Extract the (x, y) coordinate from the center of the cell holding the provided text.  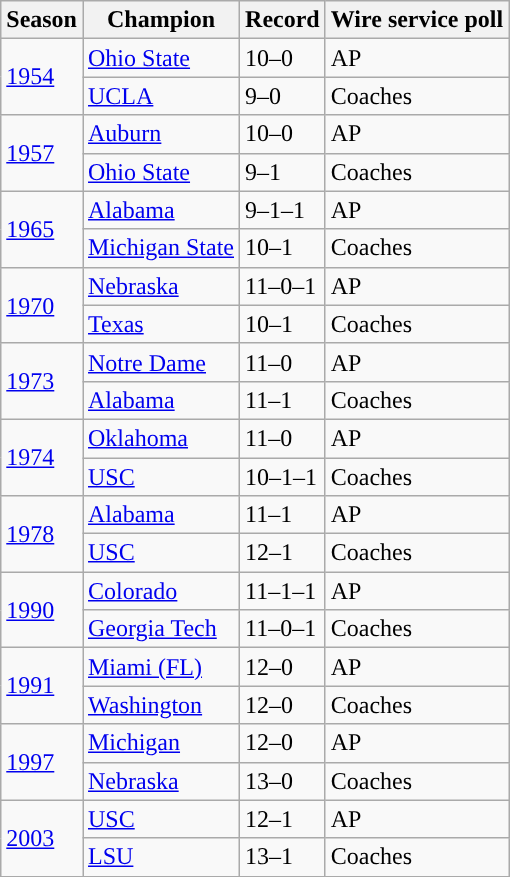
Washington (160, 705)
13–1 (283, 857)
Michigan State (160, 248)
Miami (FL) (160, 667)
Notre Dame (160, 362)
1978 (42, 534)
10–1–1 (283, 477)
Michigan (160, 743)
9–1 (283, 172)
1991 (42, 686)
2003 (42, 838)
9–0 (283, 96)
Oklahoma (160, 438)
Record (283, 20)
Georgia Tech (160, 629)
UCLA (160, 96)
9–1–1 (283, 210)
1970 (42, 305)
Wire service poll (416, 20)
1965 (42, 229)
Season (42, 20)
1957 (42, 153)
LSU (160, 857)
1954 (42, 77)
Champion (160, 20)
11–1–1 (283, 591)
1973 (42, 381)
13–0 (283, 781)
1997 (42, 762)
Texas (160, 324)
Auburn (160, 134)
Colorado (160, 591)
1990 (42, 610)
1974 (42, 457)
